For the text-containing cell, return its midpoint in [X, Y] coordinate format. 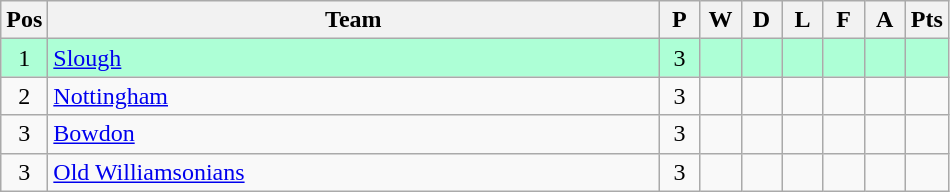
W [720, 20]
Slough [354, 58]
2 [24, 96]
F [844, 20]
Nottingham [354, 96]
L [802, 20]
A [884, 20]
P [680, 20]
D [762, 20]
Old Williamsonians [354, 172]
Team [354, 20]
Pos [24, 20]
Pts [926, 20]
1 [24, 58]
Bowdon [354, 134]
